Provide the [x, y] coordinate of the cell's center where the given text is located.  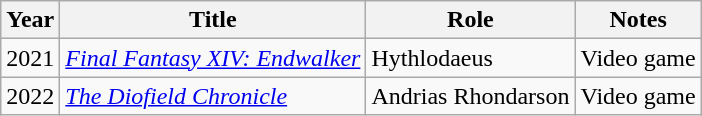
Role [470, 20]
Andrias Rhondarson [470, 96]
2021 [30, 58]
Year [30, 20]
Hythlodaeus [470, 58]
Notes [638, 20]
2022 [30, 96]
The Diofield Chronicle [213, 96]
Title [213, 20]
Final Fantasy XIV: Endwalker [213, 58]
